Find where the given text appears and provide that cell's center as (X, Y) coordinate. 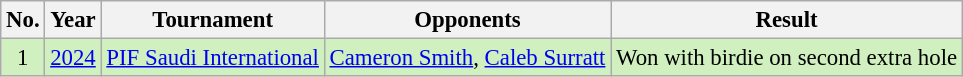
Result (787, 20)
PIF Saudi International (212, 58)
No. (23, 20)
Year (73, 20)
Opponents (467, 20)
Cameron Smith, Caleb Surratt (467, 58)
2024 (73, 58)
Tournament (212, 20)
1 (23, 58)
Won with birdie on second extra hole (787, 58)
